Detect which cell encompasses the target text, then output its (x, y) center coordinate. 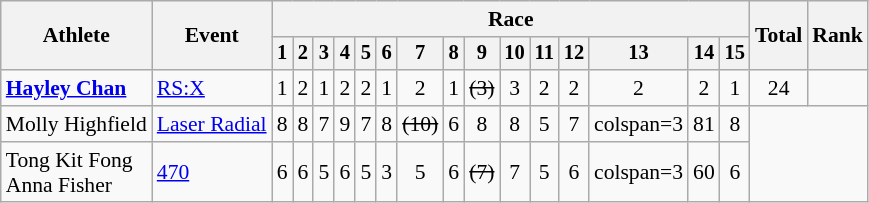
14 (704, 54)
(7) (482, 172)
Race (511, 19)
10 (515, 54)
Laser Radial (212, 124)
15 (735, 54)
Rank (838, 36)
12 (574, 54)
11 (544, 54)
Event (212, 36)
Athlete (76, 36)
Tong Kit FongAnna Fisher (76, 172)
Molly Highfield (76, 124)
13 (638, 54)
(10) (420, 124)
(3) (482, 88)
24 (778, 88)
4 (344, 54)
60 (704, 172)
Hayley Chan (76, 88)
470 (212, 172)
RS:X (212, 88)
81 (704, 124)
Total (778, 36)
